Capture the cell that displays the provided text and extract its (X, Y) central coordinate. 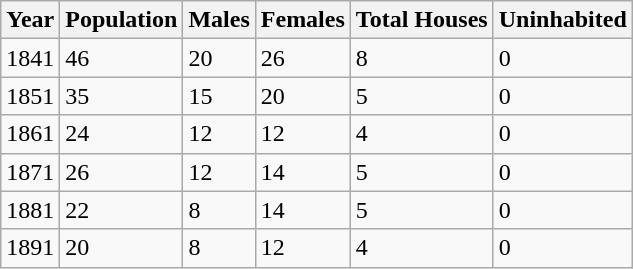
Year (30, 20)
1891 (30, 248)
46 (122, 58)
35 (122, 96)
22 (122, 210)
1841 (30, 58)
Uninhabited (562, 20)
1881 (30, 210)
1851 (30, 96)
Males (219, 20)
1871 (30, 172)
15 (219, 96)
Total Houses (422, 20)
24 (122, 134)
Females (302, 20)
1861 (30, 134)
Population (122, 20)
